Locate the cell with the specified text and output its [x, y] center coordinate. 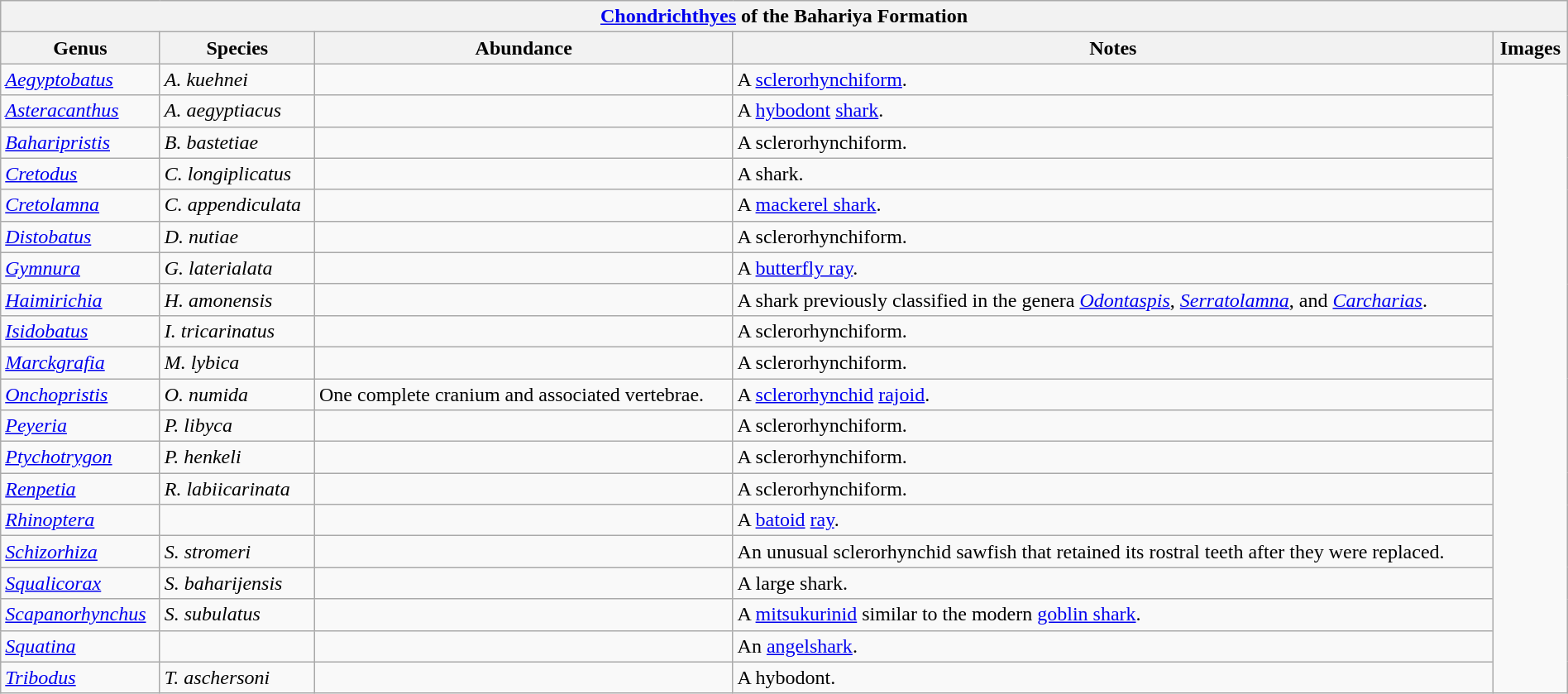
A batoid ray. [1113, 520]
Marckgrafia [80, 362]
Squalicorax [80, 583]
O. numida [237, 395]
S. baharijensis [237, 583]
A. aegyptiacus [237, 111]
Tribodus [80, 677]
Distobatus [80, 237]
B. bastetiae [237, 142]
Abundance [523, 48]
Cretodus [80, 174]
D. nutiae [237, 237]
Aegyptobatus [80, 79]
Cretolamna [80, 205]
S. stromeri [237, 552]
An angelshark. [1113, 646]
P. libyca [237, 426]
A hybodont. [1113, 677]
A sclerorhynchid rajoid. [1113, 395]
C. longiplicatus [237, 174]
An unusual sclerorhynchid sawfish that retained its rostral teeth after they were replaced. [1113, 552]
A shark. [1113, 174]
Baharipristis [80, 142]
Scapanorhynchus [80, 615]
A shark previously classified in the genera Odontaspis, Serratolamna, and Carcharias. [1113, 299]
S. subulatus [237, 615]
Asteracanthus [80, 111]
Species [237, 48]
Notes [1113, 48]
T. aschersoni [237, 677]
Chondrichthyes of the Bahariya Formation [784, 17]
Ptychotrygon [80, 457]
Gymnura [80, 268]
Genus [80, 48]
R. labiicarinata [237, 489]
A mitsukurinid similar to the modern goblin shark. [1113, 615]
G. laterialata [237, 268]
One complete cranium and associated vertebrae. [523, 395]
Squatina [80, 646]
A. kuehnei [237, 79]
A hybodont shark. [1113, 111]
I. tricarinatus [237, 331]
Onchopristis [80, 395]
A large shark. [1113, 583]
Peyeria [80, 426]
Isidobatus [80, 331]
C. appendiculata [237, 205]
Haimirichia [80, 299]
Rhinoptera [80, 520]
H. amonensis [237, 299]
A mackerel shark. [1113, 205]
Images [1531, 48]
Renpetia [80, 489]
A butterfly ray. [1113, 268]
M. lybica [237, 362]
Schizorhiza [80, 552]
P. henkeli [237, 457]
